Determine the [x, y] coordinate at the center of the cell enclosing the given text.  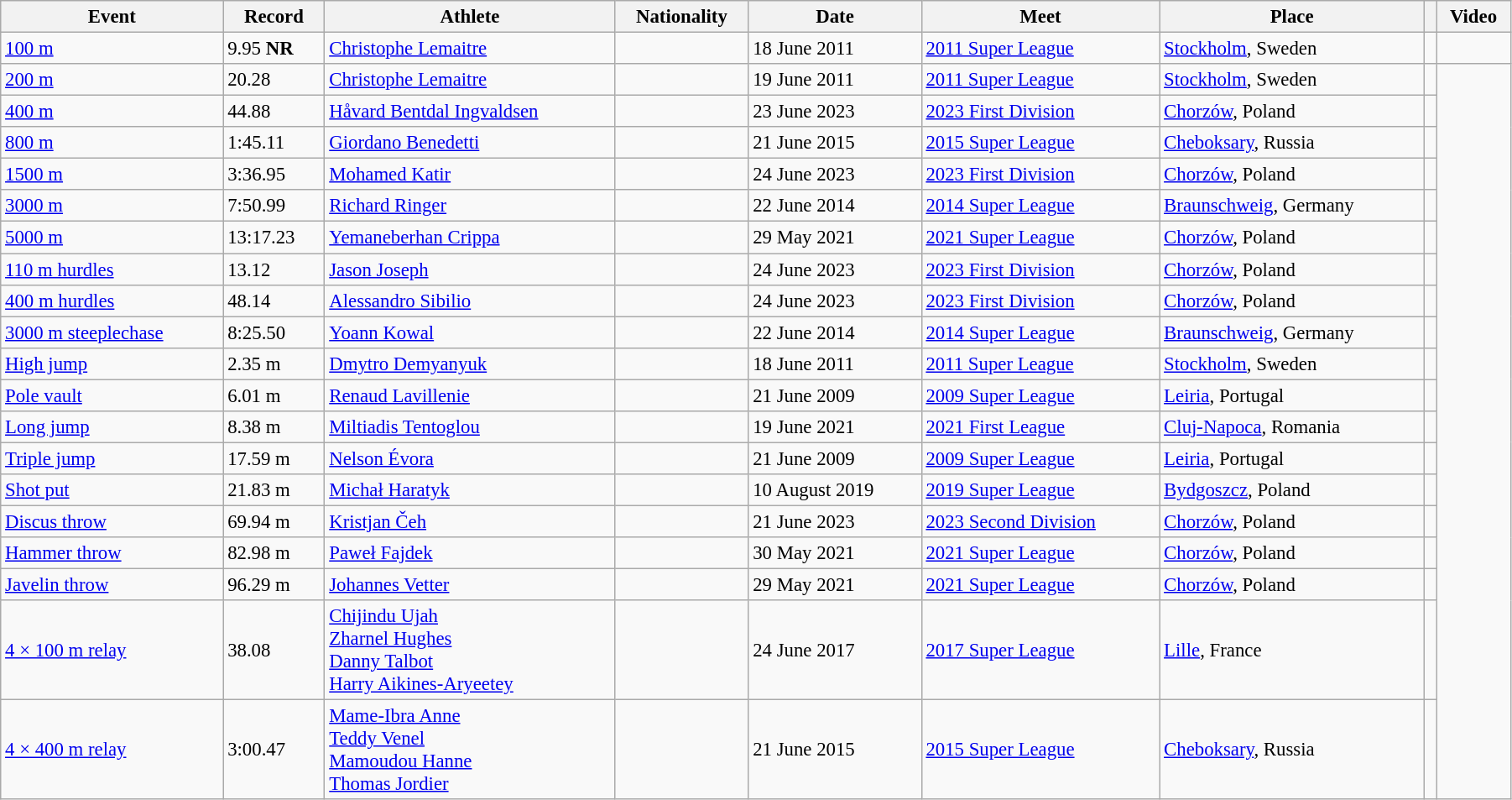
Mame-Ibra AnneTeddy VenelMamoudou HanneThomas Jordier [470, 750]
Date [835, 17]
44.88 [274, 112]
82.98 m [274, 553]
96.29 m [274, 585]
Place [1292, 17]
23 June 2023 [835, 112]
10 August 2019 [835, 490]
Nelson Évora [470, 458]
110 m hurdles [112, 269]
Håvard Bentdal Ingvaldsen [470, 112]
19 June 2021 [835, 427]
19 June 2011 [835, 80]
High jump [112, 363]
38.08 [274, 650]
7:50.99 [274, 206]
Athlete [470, 17]
48.14 [274, 301]
Event [112, 17]
Shot put [112, 490]
Jason Joseph [470, 269]
Record [274, 17]
Dmytro Demyanyuk [470, 363]
Mohamed Katir [470, 175]
2.35 m [274, 363]
400 m [112, 112]
69.94 m [274, 521]
2019 Super League [1040, 490]
100 m [112, 49]
2023 Second Division [1040, 521]
6.01 m [274, 395]
Chijindu UjahZharnel HughesDanny TalbotHarry Aikines-Aryeetey [470, 650]
Pole vault [112, 395]
3:36.95 [274, 175]
3000 m [112, 206]
Bydgoszcz, Poland [1292, 490]
Johannes Vetter [470, 585]
1:45.11 [274, 143]
800 m [112, 143]
13.12 [274, 269]
Giordano Benedetti [470, 143]
8.38 m [274, 427]
Triple jump [112, 458]
Alessandro Sibilio [470, 301]
Discus throw [112, 521]
21 June 2023 [835, 521]
200 m [112, 80]
Lille, France [1292, 650]
13:17.23 [274, 238]
Long jump [112, 427]
5000 m [112, 238]
2017 Super League [1040, 650]
Richard Ringer [470, 206]
3:00.47 [274, 750]
Video [1473, 17]
Cluj-Napoca, Romania [1292, 427]
4 × 100 m relay [112, 650]
Renaud Lavillenie [470, 395]
Meet [1040, 17]
Yoann Kowal [470, 332]
8:25.50 [274, 332]
Hammer throw [112, 553]
1500 m [112, 175]
Michał Haratyk [470, 490]
Paweł Fajdek [470, 553]
Kristjan Čeh [470, 521]
Yemaneberhan Crippa [470, 238]
2021 First League [1040, 427]
24 June 2017 [835, 650]
3000 m steeplechase [112, 332]
4 × 400 m relay [112, 750]
20.28 [274, 80]
Miltiadis Tentoglou [470, 427]
30 May 2021 [835, 553]
Nationality [681, 17]
9.95 NR [274, 49]
21.83 m [274, 490]
400 m hurdles [112, 301]
Javelin throw [112, 585]
17.59 m [274, 458]
